Determine the [X, Y] coordinate at the center of the cell enclosing the given text.  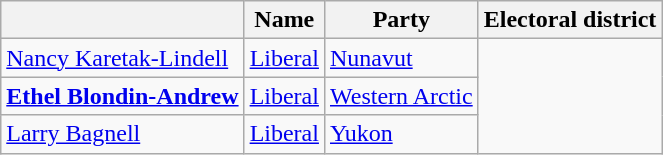
Name [284, 20]
Yukon [401, 134]
Party [401, 20]
Western Arctic [401, 96]
Nancy Karetak-Lindell [122, 58]
Nunavut [401, 58]
Larry Bagnell [122, 134]
Electoral district [570, 20]
Ethel Blondin-Andrew [122, 96]
